Provide the (x, y) coordinate of the cell's center where the given text is located.  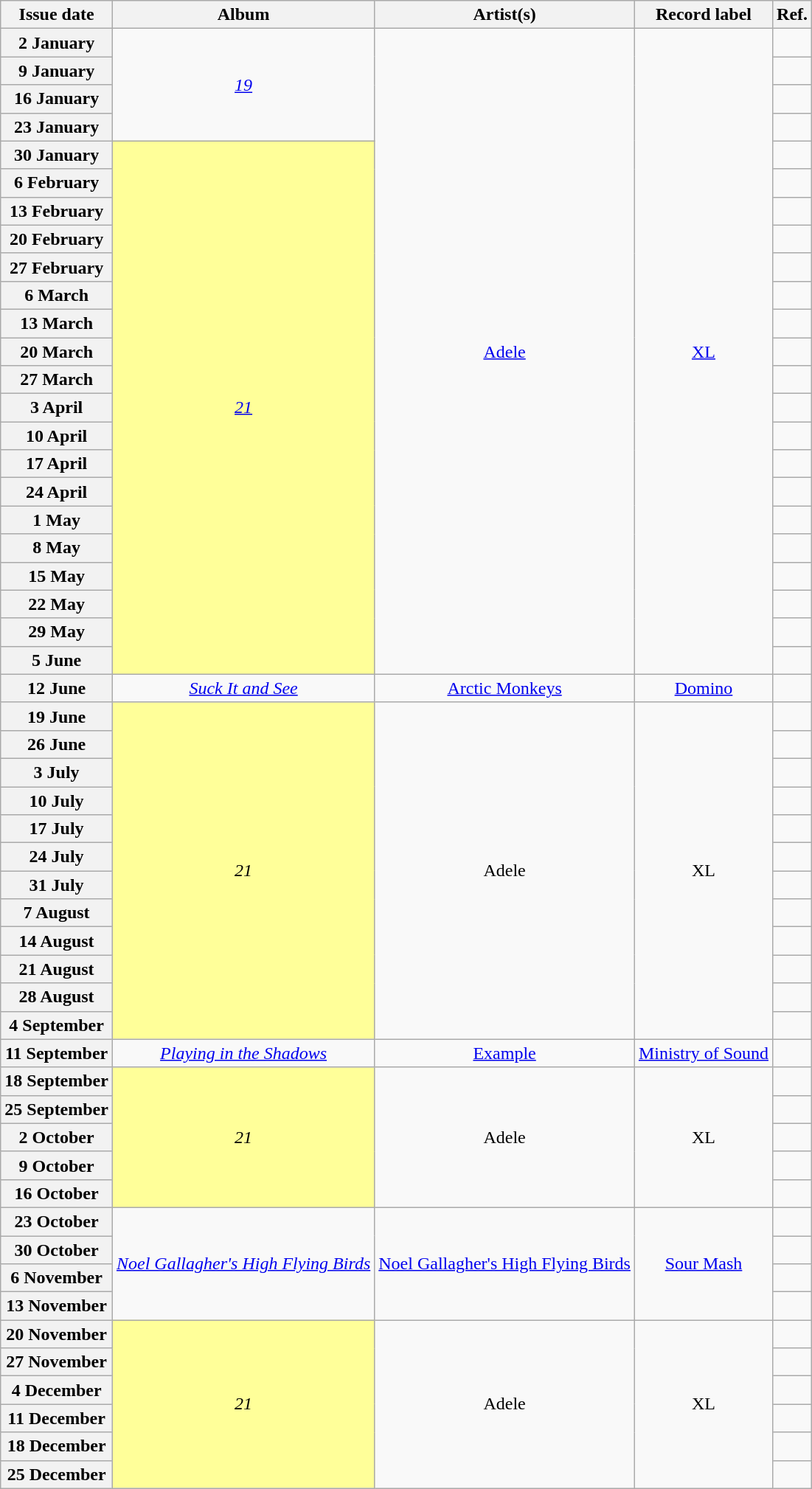
10 July (57, 800)
12 June (57, 688)
20 March (57, 352)
Record label (704, 15)
21 August (57, 969)
Suck It and See (243, 688)
23 January (57, 127)
6 March (57, 295)
9 October (57, 1165)
5 June (57, 660)
4 December (57, 1390)
Sour Mash (704, 1263)
27 November (57, 1362)
18 September (57, 1081)
23 October (57, 1221)
9 January (57, 71)
Ministry of Sound (704, 1053)
19 June (57, 716)
27 February (57, 267)
2 January (57, 43)
1 May (57, 520)
17 April (57, 464)
22 May (57, 604)
30 October (57, 1250)
17 July (57, 829)
28 August (57, 997)
14 August (57, 941)
13 February (57, 211)
2 October (57, 1137)
6 February (57, 183)
13 March (57, 323)
11 September (57, 1053)
8 May (57, 548)
Arctic Monkeys (504, 688)
16 October (57, 1193)
6 November (57, 1278)
19 (243, 85)
3 April (57, 408)
29 May (57, 632)
10 April (57, 436)
18 December (57, 1446)
25 September (57, 1109)
4 September (57, 1025)
30 January (57, 155)
26 June (57, 744)
31 July (57, 885)
11 December (57, 1418)
Ref. (792, 15)
16 January (57, 99)
Album (243, 15)
Issue date (57, 15)
Example (504, 1053)
20 November (57, 1334)
Artist(s) (504, 15)
3 July (57, 772)
15 May (57, 576)
Domino (704, 688)
13 November (57, 1306)
27 March (57, 380)
Playing in the Shadows (243, 1053)
7 August (57, 913)
24 July (57, 857)
24 April (57, 492)
20 February (57, 239)
25 December (57, 1474)
